For the text-containing cell, return its midpoint in (x, y) coordinate format. 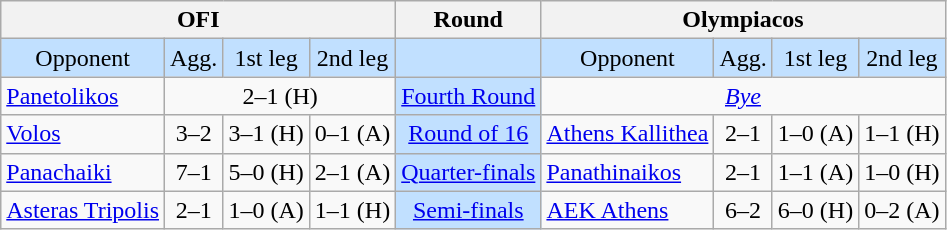
Semi-finals (468, 210)
7–1 (194, 172)
0–2 (A) (902, 210)
1–1 (A) (815, 172)
Panachaiki (83, 172)
Round (468, 20)
Quarter-finals (468, 172)
AEK Athens (628, 210)
Volos (83, 134)
Round of 16 (468, 134)
3–2 (194, 134)
6–0 (H) (815, 210)
6–2 (743, 210)
OFI (198, 20)
Panathinaikos (628, 172)
2–1 (H) (280, 96)
Athens Kallithea (628, 134)
Asteras Tripolis (83, 210)
Bye (743, 96)
2–1 (A) (352, 172)
3–1 (H) (266, 134)
1–0 (H) (902, 172)
Olympiacos (743, 20)
Panetolikos (83, 96)
Fourth Round (468, 96)
0–1 (A) (352, 134)
5–0 (H) (266, 172)
